Return the (x, y) coordinate for the center point of the cell that contains the specified text.  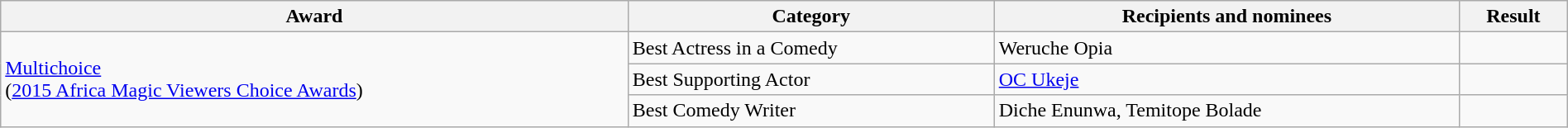
Weruche Opia (1226, 48)
Recipients and nominees (1226, 17)
Multichoice (2015 Africa Magic Viewers Choice Awards) (314, 79)
OC Ukeje (1226, 79)
Best Comedy Writer (810, 111)
Category (810, 17)
Best Supporting Actor (810, 79)
Best Actress in a Comedy (810, 48)
Result (1513, 17)
Award (314, 17)
Diche Enunwa, Temitope Bolade (1226, 111)
